Find where the given text appears and provide that cell's center as [x, y] coordinate. 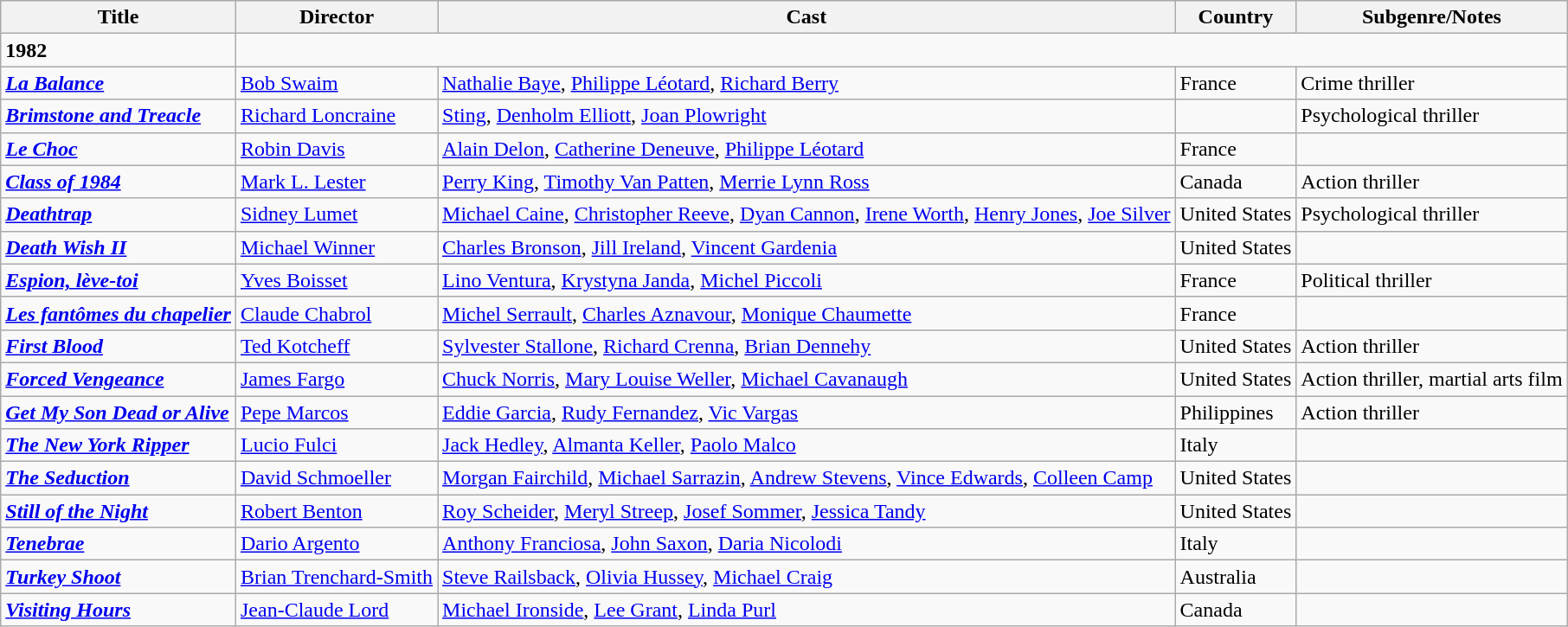
Charles Bronson, Jill Ireland, Vincent Gardenia [806, 247]
James Fargo [336, 379]
Lucio Fulci [336, 445]
Steve Railsback, Olivia Hussey, Michael Craig [806, 577]
Michael Caine, Christopher Reeve, Dyan Cannon, Irene Worth, Henry Jones, Joe Silver [806, 214]
Tenebrae [119, 544]
Sylvester Stallone, Richard Crenna, Brian Dennehy [806, 346]
Deathtrap [119, 214]
Visiting Hours [119, 610]
Mark L. Lester [336, 182]
Crime thriller [1431, 83]
Bob Swaim [336, 83]
Eddie Garcia, Rudy Fernandez, Vic Vargas [806, 413]
Perry King, Timothy Van Patten, Merrie Lynn Ross [806, 182]
Jack Hedley, Almanta Keller, Paolo Malco [806, 445]
1982 [119, 50]
Robert Benton [336, 511]
Nathalie Baye, Philippe Léotard, Richard Berry [806, 83]
Turkey Shoot [119, 577]
Sting, Denholm Elliott, Joan Plowright [806, 116]
Sidney Lumet [336, 214]
Subgenre/Notes [1431, 17]
The New York Ripper [119, 445]
Morgan Fairchild, Michael Sarrazin, Andrew Stevens, Vince Edwards, Colleen Camp [806, 478]
Chuck Norris, Mary Louise Weller, Michael Cavanaugh [806, 379]
Title [119, 17]
David Schmoeller [336, 478]
La Balance [119, 83]
Anthony Franciosa, John Saxon, Daria Nicolodi [806, 544]
Director [336, 17]
Espion, lève-toi [119, 280]
Dario Argento [336, 544]
Richard Loncraine [336, 116]
The Seduction [119, 478]
Michael Winner [336, 247]
Action thriller, martial arts film [1431, 379]
Forced Vengeance [119, 379]
Les fantômes du chapelier [119, 313]
Country [1236, 17]
Death Wish II [119, 247]
Class of 1984 [119, 182]
Brimstone and Treacle [119, 116]
Robin Davis [336, 149]
Roy Scheider, Meryl Streep, Josef Sommer, Jessica Tandy [806, 511]
Lino Ventura, Krystyna Janda, Michel Piccoli [806, 280]
Get My Son Dead or Alive [119, 413]
Cast [806, 17]
Le Choc [119, 149]
First Blood [119, 346]
Claude Chabrol [336, 313]
Ted Kotcheff [336, 346]
Philippines [1236, 413]
Michael Ironside, Lee Grant, Linda Purl [806, 610]
Michel Serrault, Charles Aznavour, Monique Chaumette [806, 313]
Jean-Claude Lord [336, 610]
Pepe Marcos [336, 413]
Still of the Night [119, 511]
Political thriller [1431, 280]
Yves Boisset [336, 280]
Australia [1236, 577]
Brian Trenchard-Smith [336, 577]
Alain Delon, Catherine Deneuve, Philippe Léotard [806, 149]
